Return the [X, Y] coordinate for the center point of the cell that contains the specified text.  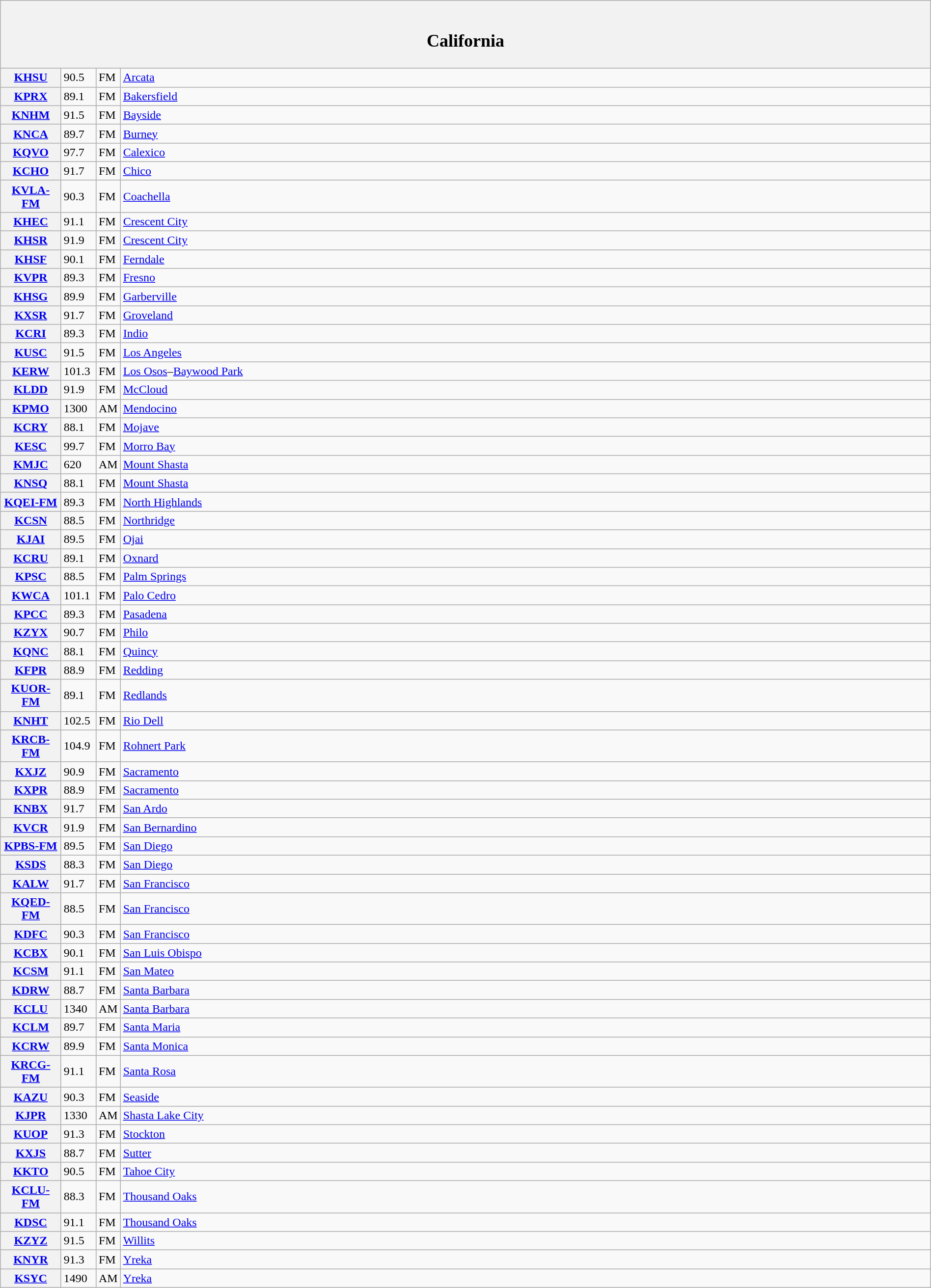
KXJS [31, 1153]
KXPR [31, 790]
KVLA-FM [31, 196]
KRCB-FM [31, 746]
KHSF [31, 259]
Los Osos–Baywood Park [525, 371]
KLDD [31, 390]
KNSQ [31, 483]
KUOP [31, 1134]
Philo [525, 633]
KSDS [31, 865]
KCSN [31, 520]
KXJZ [31, 771]
1300 [79, 408]
KZYZ [31, 1241]
KZYX [31, 633]
San Bernardino [525, 827]
KCRY [31, 427]
101.1 [79, 595]
KPRX [31, 96]
North Highlands [525, 502]
Seaside [525, 1097]
KPMO [31, 408]
KPCC [31, 614]
KERW [31, 371]
KUOR-FM [31, 695]
KCSM [31, 971]
KJAI [31, 539]
KNBX [31, 808]
KHSU [31, 78]
Bakersfield [525, 96]
KHSR [31, 241]
Burney [525, 134]
Santa Maria [525, 1027]
KDFC [31, 934]
KFPR [31, 670]
Los Angeles [525, 352]
KVCR [31, 827]
KCRU [31, 558]
KQEI-FM [31, 502]
KQED-FM [31, 909]
97.7 [79, 152]
Chico [525, 171]
Tahoe City [525, 1171]
Redlands [525, 695]
KNCA [31, 134]
Willits [525, 1241]
Oxnard [525, 558]
KKTO [31, 1171]
620 [79, 464]
101.3 [79, 371]
Northridge [525, 520]
Stockton [525, 1134]
KCLU-FM [31, 1197]
Groveland [525, 315]
KCLU [31, 1009]
KCBX [31, 953]
Mojave [525, 427]
KDSC [31, 1222]
KESC [31, 446]
McCloud [525, 390]
Pasadena [525, 614]
Coachella [525, 196]
Fresno [525, 278]
KCHO [31, 171]
KHSG [31, 296]
KQVO [31, 152]
Sutter [525, 1153]
Calexico [525, 152]
90.7 [79, 633]
Redding [525, 670]
San Ardo [525, 808]
Morro Bay [525, 446]
KAZU [31, 1097]
Quincy [525, 651]
KJPR [31, 1115]
KVPR [31, 278]
KCLM [31, 1027]
KSYC [31, 1278]
KHEC [31, 221]
KMJC [31, 464]
Palo Cedro [525, 595]
Arcata [525, 78]
KCRI [31, 334]
Ojai [525, 539]
102.5 [79, 721]
104.9 [79, 746]
Rio Dell [525, 721]
San Mateo [525, 971]
San Luis Obispo [525, 953]
KRCG-FM [31, 1071]
KXSR [31, 315]
KNHM [31, 115]
KCRW [31, 1046]
Bayside [525, 115]
Rohnert Park [525, 746]
1340 [79, 1009]
KPSC [31, 577]
KUSC [31, 352]
90.9 [79, 771]
California [465, 34]
KWCA [31, 595]
Mendocino [525, 408]
Santa Rosa [525, 1071]
1490 [79, 1278]
KQNC [31, 651]
1330 [79, 1115]
Ferndale [525, 259]
KNHT [31, 721]
KPBS-FM [31, 846]
KALW [31, 884]
KNYR [31, 1260]
KDRW [31, 990]
Shasta Lake City [525, 1115]
Palm Springs [525, 577]
99.7 [79, 446]
Garberville [525, 296]
Indio [525, 334]
Santa Monica [525, 1046]
